Scan for the cell matching the given text and deliver its (x, y) coordinate at center. 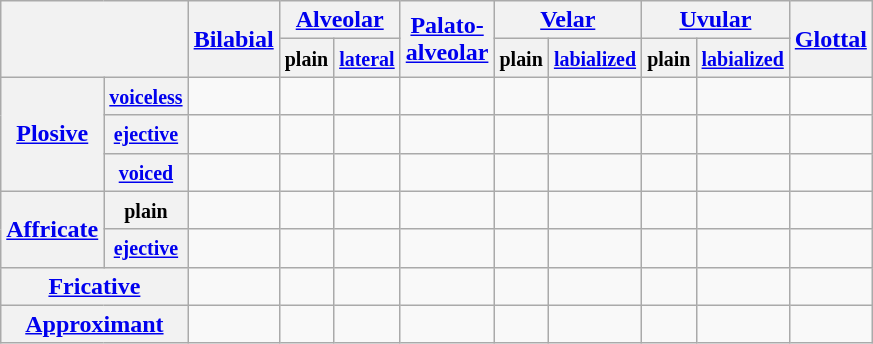
lateral (368, 58)
Alveolar (340, 20)
voiced (146, 172)
voiceless (146, 96)
Palato-alveolar (447, 39)
Velar (568, 20)
Fricative (94, 286)
Approximant (94, 324)
Bilabial (234, 39)
Affricate (52, 229)
Plosive (52, 134)
Glottal (830, 39)
Uvular (716, 20)
